For the text-containing cell, return its midpoint in [X, Y] coordinate format. 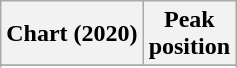
Peakposition [189, 34]
Chart (2020) [72, 34]
